Capture the cell that displays the provided text and extract its (x, y) central coordinate. 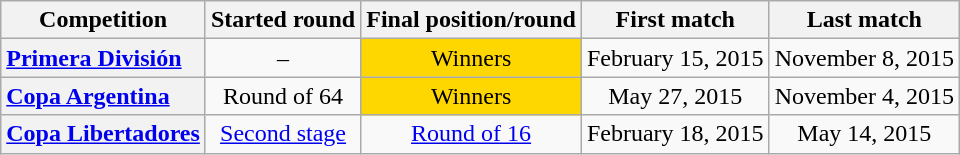
First match (675, 20)
Copa Argentina (104, 96)
May 14, 2015 (864, 134)
Started round (282, 20)
February 15, 2015 (675, 58)
November 8, 2015 (864, 58)
Second stage (282, 134)
February 18, 2015 (675, 134)
May 27, 2015 (675, 96)
November 4, 2015 (864, 96)
Round of 64 (282, 96)
– (282, 58)
Copa Libertadores (104, 134)
Last match (864, 20)
Final position/round (472, 20)
Competition (104, 20)
Primera División (104, 58)
Round of 16 (472, 134)
